Provide the [x, y] coordinate of the cell's center where the given text is located.  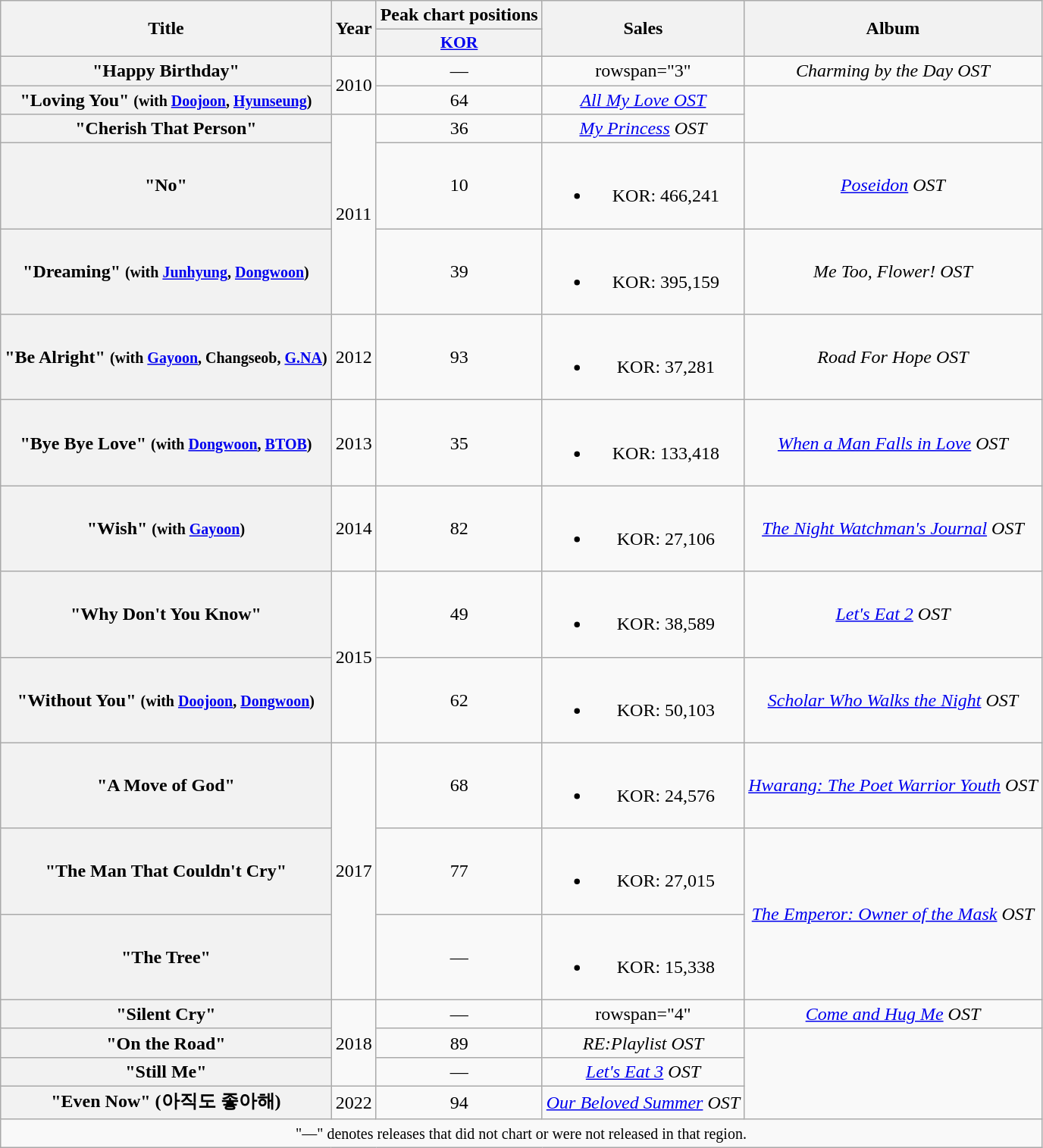
KOR: 15,338 [643, 956]
"Still Me" [166, 1071]
68 [459, 785]
Scholar Who Walks the Night OST [893, 700]
rowspan="4" [643, 1014]
"The Man That Couldn't Cry" [166, 871]
"Happy Birthday" [166, 70]
Let's Eat 2 OST [893, 614]
Sales [643, 29]
Poseidon OST [893, 186]
64 [459, 99]
49 [459, 614]
When a Man Falls in Love OST [893, 443]
77 [459, 871]
93 [459, 358]
39 [459, 271]
2011 [353, 214]
10 [459, 186]
"The Tree" [166, 956]
2015 [353, 657]
35 [459, 443]
KOR: 466,241 [643, 186]
"On the Road" [166, 1043]
Our Beloved Summer OST [643, 1102]
94 [459, 1102]
KOR: 395,159 [643, 271]
KOR: 27,015 [643, 871]
KOR: 37,281 [643, 358]
2014 [353, 529]
Peak chart positions [459, 15]
"Silent Cry" [166, 1014]
Let's Eat 3 OST [643, 1071]
RE:Playlist OST [643, 1043]
Charming by the Day OST [893, 70]
2013 [353, 443]
KOR: 27,106 [643, 529]
Year [353, 29]
"Even Now" (아직도 좋아해) [166, 1102]
My Princess OST [643, 129]
"Loving You" (with Doojoon, Hyunseung) [166, 99]
KOR: 133,418 [643, 443]
The Night Watchman's Journal OST [893, 529]
Title [166, 29]
2017 [353, 871]
36 [459, 129]
Come and Hug Me OST [893, 1014]
All My Love OST [643, 99]
Me Too, Flower! OST [893, 271]
"—" denotes releases that did not chart or were not released in that region. [521, 1133]
Hwarang: The Poet Warrior Youth OST [893, 785]
"No" [166, 186]
KOR: 38,589 [643, 614]
KOR [459, 43]
2022 [353, 1102]
"Without You" (with Doojoon, Dongwoon) [166, 700]
"Cherish That Person" [166, 129]
89 [459, 1043]
KOR: 50,103 [643, 700]
"Dreaming" (with Junhyung, Dongwoon) [166, 271]
"A Move of God" [166, 785]
The Emperor: Owner of the Mask OST [893, 914]
2010 [353, 85]
rowspan="3" [643, 70]
2012 [353, 358]
"Why Don't You Know" [166, 614]
KOR: 24,576 [643, 785]
Road For Hope OST [893, 358]
"Be Alright" (with Gayoon, Changseob, G.NA) [166, 358]
Album [893, 29]
62 [459, 700]
82 [459, 529]
"Wish" (with Gayoon) [166, 529]
2018 [353, 1043]
"Bye Bye Love" (with Dongwoon, BTOB) [166, 443]
